From the cell containing the given text, extract its center point as [x, y] coordinate. 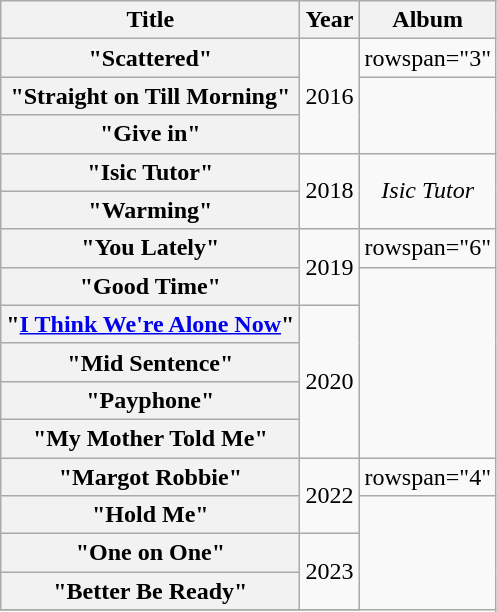
2018 [330, 191]
2022 [330, 496]
"Warming" [150, 210]
Year [330, 20]
2019 [330, 267]
rowspan="3" [428, 58]
2023 [330, 572]
"Margot Robbie" [150, 477]
"Payphone" [150, 400]
"One on One" [150, 553]
"I Think We're Alone Now" [150, 324]
2020 [330, 381]
2016 [330, 96]
"Good Time" [150, 286]
rowspan="6" [428, 248]
"Mid Sentence" [150, 362]
"Give in" [150, 134]
Title [150, 20]
"My Mother Told Me" [150, 438]
Isic Tutor [428, 191]
"Hold Me" [150, 515]
"Straight on Till Morning" [150, 96]
Album [428, 20]
rowspan="4" [428, 477]
"Better Be Ready" [150, 591]
"You Lately" [150, 248]
"Scattered" [150, 58]
"Isic Tutor" [150, 172]
